Locate the cell with the specified text and output its (X, Y) center coordinate. 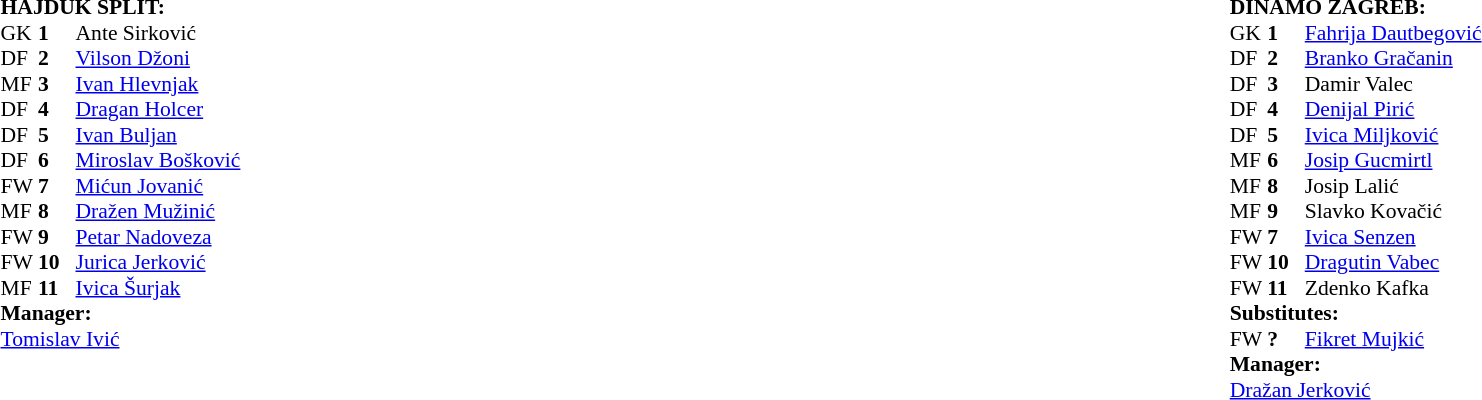
Miroslav Bošković (226, 161)
Jurica Jerković (226, 263)
Dražen Mužinić (226, 211)
Petar Nadoveza (226, 237)
? (1286, 339)
Ivica Šurjak (226, 288)
Manager: (188, 313)
Vilson Džoni (226, 59)
Ivan Hlevnjak (226, 84)
Mićun Jovanić (226, 186)
Ante Sirković (226, 33)
Ivan Buljan (226, 135)
Dragan Holcer (226, 109)
Tomislav Ivić (188, 339)
